Search for the cell housing the specified text and yield its [x, y] center coordinate. 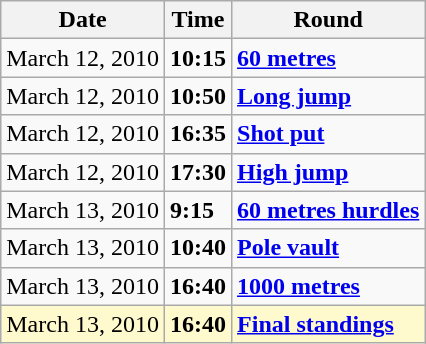
Round [328, 20]
9:15 [198, 210]
Final standings [328, 324]
Pole vault [328, 248]
Date [83, 20]
High jump [328, 172]
16:35 [198, 134]
60 metres [328, 58]
10:40 [198, 248]
17:30 [198, 172]
10:50 [198, 96]
1000 metres [328, 286]
60 metres hurdles [328, 210]
10:15 [198, 58]
Shot put [328, 134]
Long jump [328, 96]
Time [198, 20]
